Determine the (X, Y) coordinate at the center of the cell enclosing the given text.  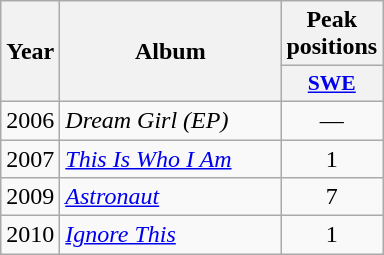
Year (30, 52)
2006 (30, 120)
2010 (30, 235)
— (332, 120)
Ignore This (170, 235)
This Is Who I Am (170, 159)
Astronaut (170, 197)
2007 (30, 159)
Album (170, 52)
2009 (30, 197)
Peak positions (332, 34)
7 (332, 197)
Dream Girl (EP) (170, 120)
SWE (332, 84)
